Locate the cell with the specified text and output its (X, Y) center coordinate. 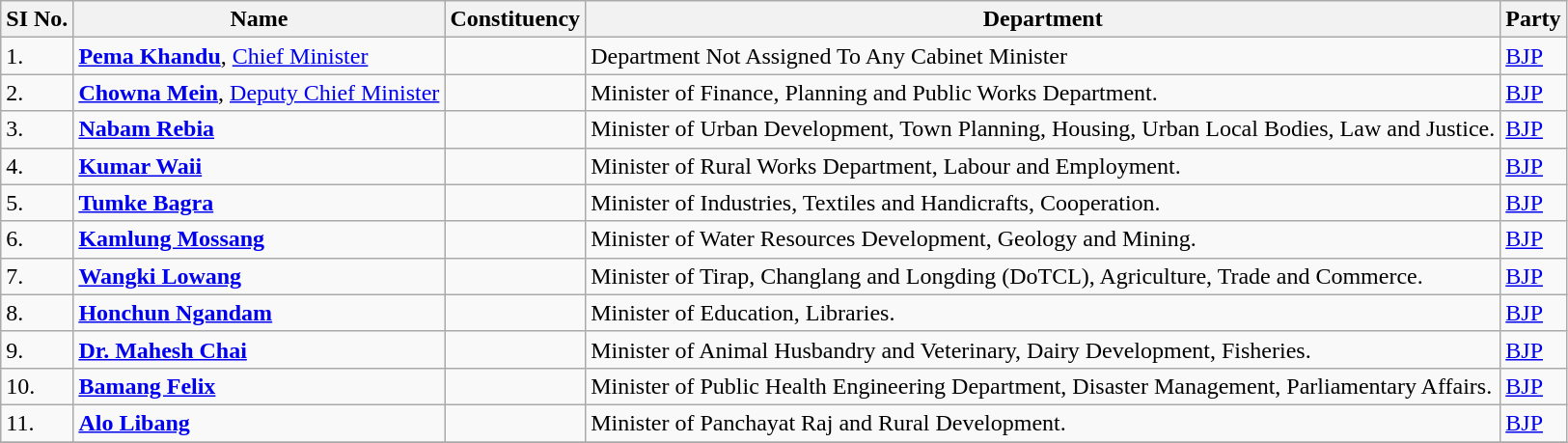
Nabam Rebia (259, 129)
Minister of Public Health Engineering Department, Disaster Management, Parliamentary Affairs. (1043, 386)
Honchun Ngandam (259, 313)
4. (37, 166)
Department Not Assigned To Any Cabinet Minister (1043, 56)
Minister of Panchayat Raj and Rural Development. (1043, 423)
7. (37, 276)
Minister of Education, Libraries. (1043, 313)
Minister of Tirap, Changlang and Longding (DoTCL), Agriculture, Trade and Commerce. (1043, 276)
2. (37, 93)
SI No. (37, 19)
Wangki Lowang (259, 276)
Minister of Rural Works Department, Labour and Employment. (1043, 166)
6. (37, 239)
1. (37, 56)
Dr. Mahesh Chai (259, 349)
Constituency (515, 19)
Tumke Bagra (259, 203)
Bamang Felix (259, 386)
5. (37, 203)
3. (37, 129)
9. (37, 349)
Kamlung Mossang (259, 239)
Chowna Mein, Deputy Chief Minister (259, 93)
Alo Libang (259, 423)
Pema Khandu, Chief Minister (259, 56)
Kumar Waii (259, 166)
Name (259, 19)
Party (1533, 19)
Department (1043, 19)
10. (37, 386)
11. (37, 423)
Minister of Animal Husbandry and Veterinary, Dairy Development, Fisheries. (1043, 349)
Minister of Finance, Planning and Public Works Department. (1043, 93)
Minister of Industries, Textiles and Handicrafts, Cooperation. (1043, 203)
Minister of Urban Development, Town Planning, Housing, Urban Local Bodies, Law and Justice. (1043, 129)
Minister of Water Resources Development, Geology and Mining. (1043, 239)
8. (37, 313)
